Extract the [X, Y] coordinate from the center of the cell holding the provided text.  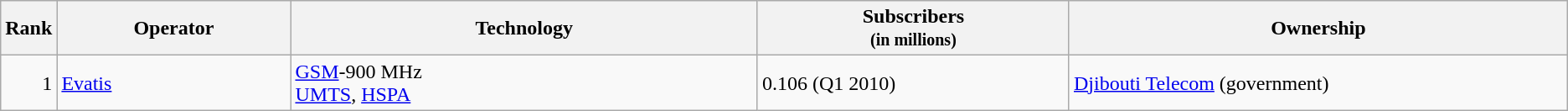
Subscribers(in millions) [913, 29]
0.106 (Q1 2010) [913, 82]
Evatis [174, 82]
Djibouti Telecom (government) [1318, 82]
Ownership [1318, 29]
GSM-900 MHzUMTS, HSPA [524, 82]
1 [28, 82]
Rank [28, 29]
Operator [174, 29]
Technology [524, 29]
